Find where the given text appears and provide that cell's center as [x, y] coordinate. 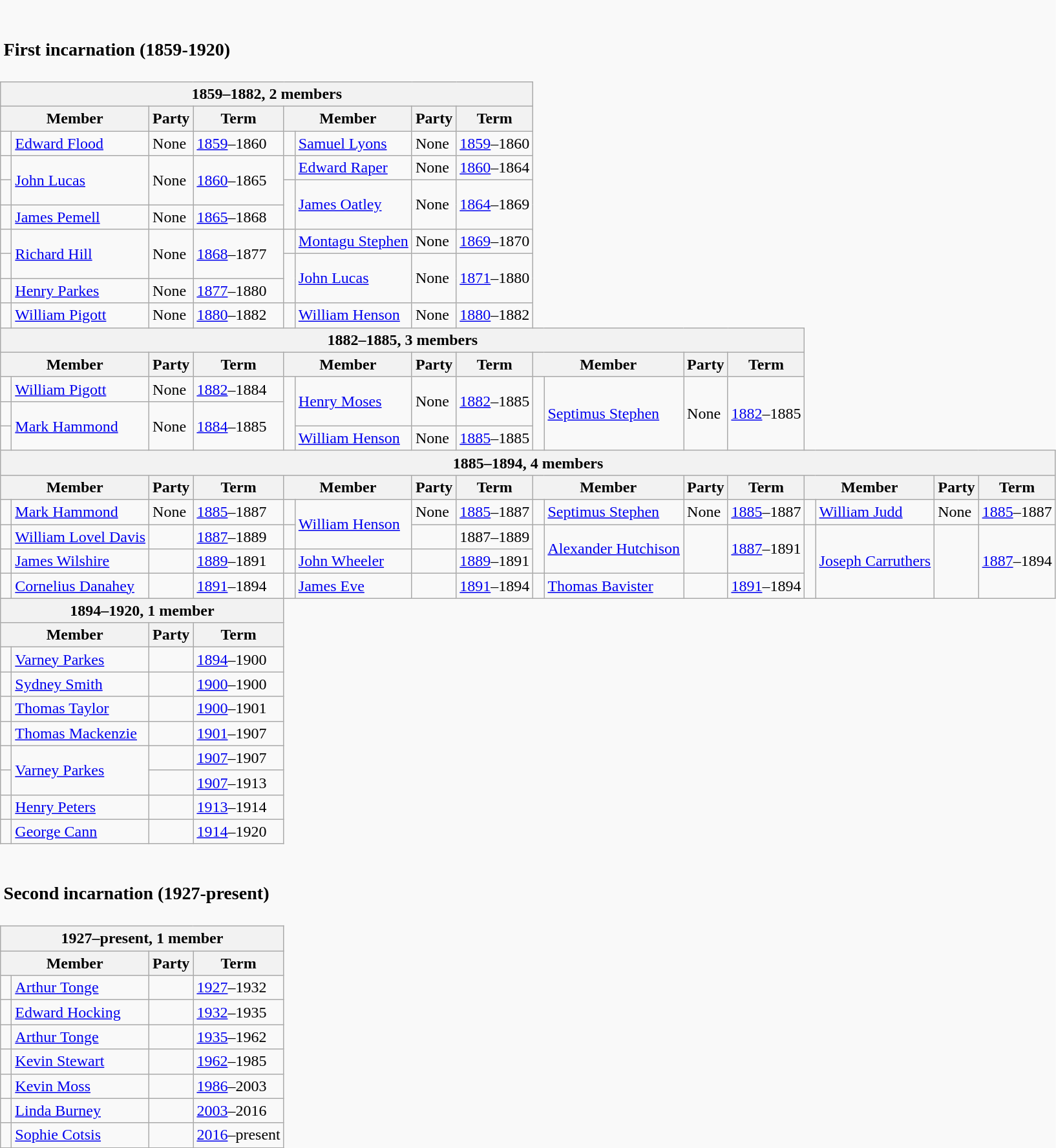
Thomas Mackenzie [80, 733]
William Lovel Davis [80, 537]
1927–1932 [238, 988]
1894–1900 [238, 660]
1884–1885 [238, 426]
Sophie Cotsis [80, 1135]
1871–1880 [495, 278]
Kevin Stewart [80, 1061]
1887–1894 [1017, 561]
1962–1985 [238, 1061]
George Cann [80, 831]
1927–present, 1 member [142, 939]
Henry Peters [80, 807]
1865–1868 [238, 217]
1860–1865 [238, 180]
Edward Hocking [80, 1012]
Linda Burney [80, 1111]
1986–2003 [238, 1086]
1901–1907 [238, 733]
Alexander Hutchison [614, 549]
Henry Parkes [80, 291]
Joseph Carruthers [875, 561]
1860–1864 [495, 168]
1907–1913 [238, 782]
Cornelius Danahey [80, 586]
James Eve [353, 586]
1869–1870 [495, 242]
William Judd [875, 512]
Edward Raper [353, 168]
First incarnation (1859-1920) [142, 41]
James Oatley [353, 205]
1894–1920, 1 member [142, 611]
Samuel Lyons [353, 143]
James Pemell [80, 217]
1877–1880 [238, 291]
Sydney Smith [80, 684]
1885–1885 [495, 438]
1868–1877 [238, 254]
John Wheeler [353, 561]
Thomas Bavister [614, 586]
James Wilshire [80, 561]
Thomas Taylor [80, 709]
Richard Hill [80, 254]
1864–1869 [495, 205]
2003–2016 [238, 1111]
Second incarnation (1927-present) [142, 885]
2016–present [238, 1135]
1885–1894, 4 members [528, 463]
Edward Flood [80, 143]
1859–1882, 2 members [267, 94]
1935–1962 [238, 1037]
1907–1907 [238, 758]
Montagu Stephen [353, 242]
1914–1920 [238, 831]
Henry Moses [353, 401]
Kevin Moss [80, 1086]
1900–1900 [238, 684]
1913–1914 [238, 807]
1882–1884 [238, 389]
1887–1891 [766, 549]
1882–1885, 3 members [403, 340]
1932–1935 [238, 1012]
1900–1901 [238, 709]
